Pinpoint the cell where the given text exists, returning its [x, y] midpoint coordinate. 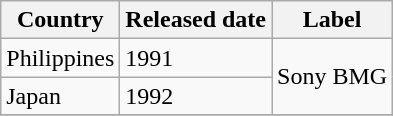
1991 [196, 58]
Released date [196, 20]
1992 [196, 96]
Japan [60, 96]
Country [60, 20]
Philippines [60, 58]
Label [332, 20]
Sony BMG [332, 77]
